Output the [x, y] coordinate of the center of the cell containing the given text.  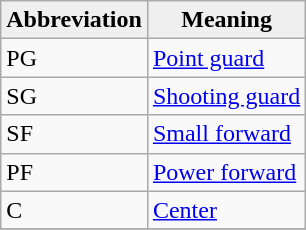
Point guard [226, 58]
Meaning [226, 20]
PG [74, 58]
C [74, 210]
Shooting guard [226, 96]
Center [226, 210]
PF [74, 172]
Small forward [226, 134]
SG [74, 96]
SF [74, 134]
Abbreviation [74, 20]
Power forward [226, 172]
